Output the (x, y) coordinate of the center of the cell containing the given text.  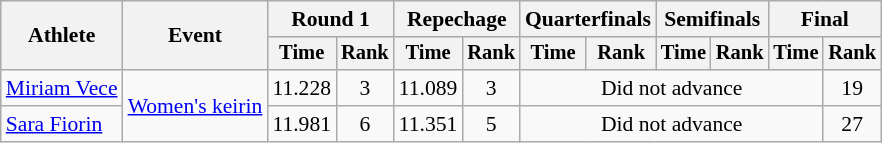
Final (824, 19)
Quarterfinals (588, 19)
19 (852, 88)
6 (365, 124)
11.351 (428, 124)
5 (491, 124)
11.228 (302, 88)
Round 1 (330, 19)
Semifinals (712, 19)
Women's keirin (196, 106)
Event (196, 36)
Repechage (457, 19)
Miriam Vece (62, 88)
Athlete (62, 36)
11.089 (428, 88)
Sara Fiorin (62, 124)
27 (852, 124)
11.981 (302, 124)
